Capture the cell that displays the provided text and extract its (x, y) central coordinate. 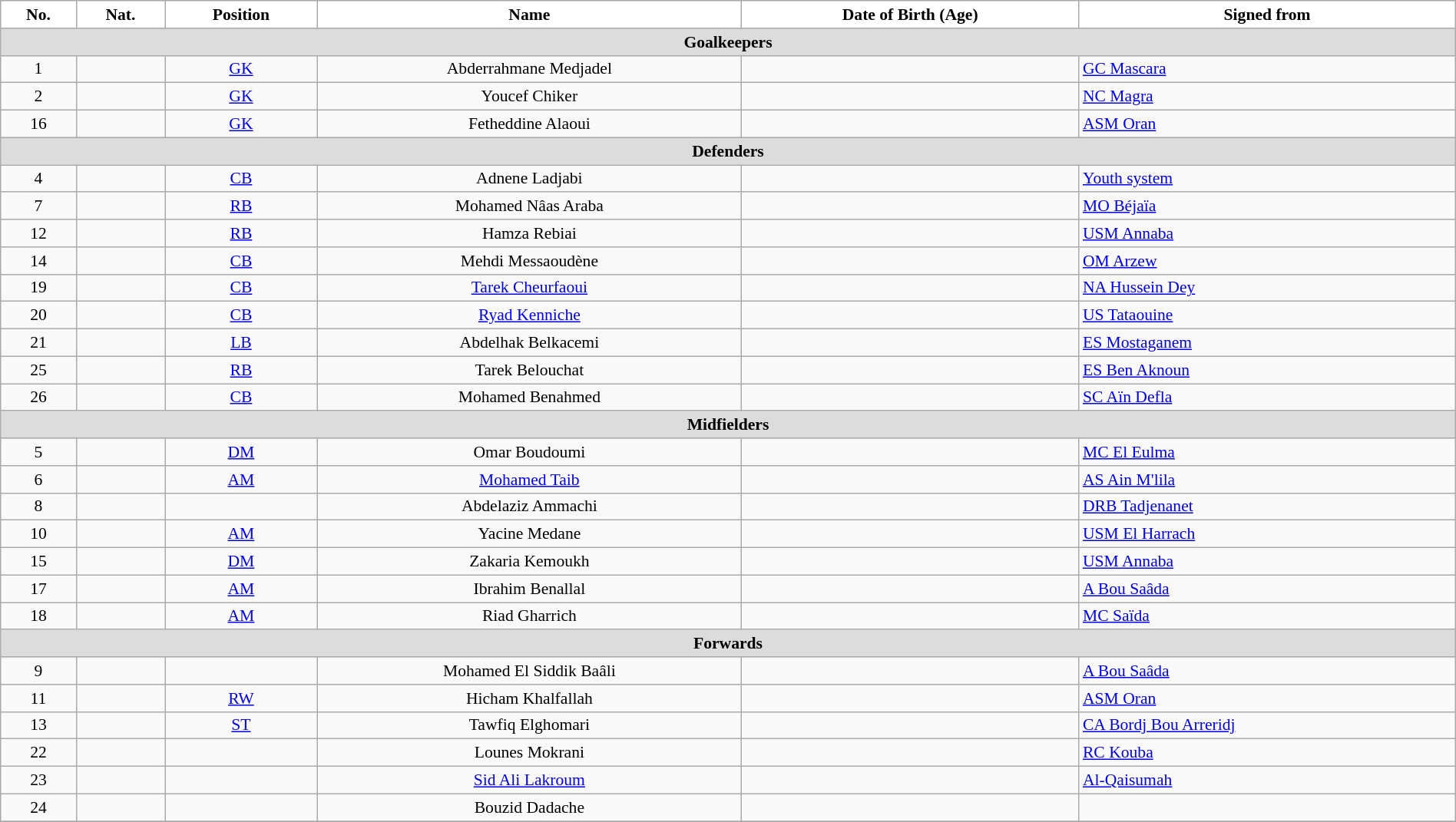
Hicham Khalfallah (529, 698)
Position (241, 15)
8 (38, 507)
Zakaria Kemoukh (529, 562)
GC Mascara (1267, 69)
23 (38, 781)
Al-Qaisumah (1267, 781)
22 (38, 753)
Forwards (728, 644)
Ibrahim Benallal (529, 589)
MC Saïda (1267, 616)
LB (241, 343)
RW (241, 698)
Date of Birth (Age) (909, 15)
Abdelaziz Ammachi (529, 507)
Tarek Cheurfaoui (529, 288)
Tarek Belouchat (529, 370)
Mohamed Nâas Araba (529, 206)
11 (38, 698)
NA Hussein Dey (1267, 288)
DRB Tadjenanet (1267, 507)
RC Kouba (1267, 753)
14 (38, 261)
AS Ain M'lila (1267, 480)
20 (38, 315)
Mehdi Messaoudène (529, 261)
Youth system (1267, 179)
19 (38, 288)
Fetheddine Alaoui (529, 124)
5 (38, 452)
No. (38, 15)
Bouzid Dadache (529, 807)
Signed from (1267, 15)
USM El Harrach (1267, 534)
Ryad Kenniche (529, 315)
Goalkeepers (728, 42)
Yacine Medane (529, 534)
15 (38, 562)
Tawfiq Elghomari (529, 725)
Mohamed El Siddik Baâli (529, 671)
ES Mostaganem (1267, 343)
24 (38, 807)
16 (38, 124)
MC El Eulma (1267, 452)
Defenders (728, 151)
12 (38, 233)
7 (38, 206)
OM Arzew (1267, 261)
ES Ben Aknoun (1267, 370)
Midfielders (728, 425)
Omar Boudoumi (529, 452)
Lounes Mokrani (529, 753)
9 (38, 671)
Sid Ali Lakroum (529, 781)
10 (38, 534)
Adnene Ladjabi (529, 179)
Youcef Chiker (529, 97)
ST (241, 725)
Abderrahmane Medjadel (529, 69)
Name (529, 15)
21 (38, 343)
MO Béjaïa (1267, 206)
Mohamed Benahmed (529, 398)
Mohamed Taib (529, 480)
18 (38, 616)
SC Aïn Defla (1267, 398)
Riad Gharrich (529, 616)
US Tataouine (1267, 315)
17 (38, 589)
13 (38, 725)
6 (38, 480)
25 (38, 370)
26 (38, 398)
2 (38, 97)
Hamza Rebiai (529, 233)
CA Bordj Bou Arreridj (1267, 725)
1 (38, 69)
NC Magra (1267, 97)
4 (38, 179)
Abdelhak Belkacemi (529, 343)
Nat. (120, 15)
